From the cell containing the given text, extract its center point as [X, Y] coordinate. 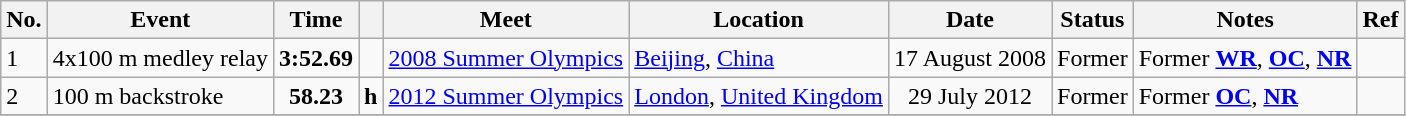
2012 Summer Olympics [506, 96]
Event [160, 20]
Ref [1380, 20]
Time [316, 20]
h [371, 96]
4x100 m medley relay [160, 58]
2 [24, 96]
100 m backstroke [160, 96]
Date [970, 20]
2008 Summer Olympics [506, 58]
Former OC, NR [1245, 96]
58.23 [316, 96]
London, United Kingdom [759, 96]
No. [24, 20]
Notes [1245, 20]
Beijing, China [759, 58]
Location [759, 20]
Meet [506, 20]
Former WR, OC, NR [1245, 58]
29 July 2012 [970, 96]
3:52.69 [316, 58]
1 [24, 58]
Status [1093, 20]
17 August 2008 [970, 58]
